Determine the [X, Y] coordinate at the center of the cell enclosing the given text.  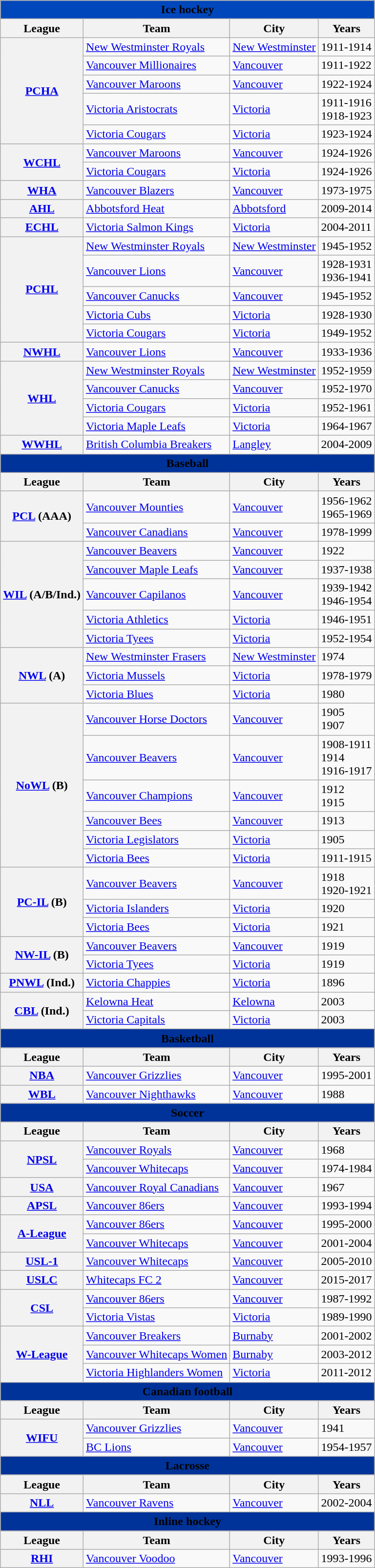
1967 [347, 1187]
Kelowna [274, 1001]
Vancouver Royal Canadians [157, 1187]
1968 [347, 1150]
1920 [347, 908]
1973-1975 [347, 190]
1974 [347, 657]
1911-1922 [347, 65]
1989-1990 [347, 1317]
1980 [347, 694]
Vancouver Capilanos [157, 594]
1921 [347, 927]
1937-1938 [347, 570]
USA [42, 1187]
2015-2017 [347, 1280]
1993-1996 [347, 1559]
Vancouver Royals [157, 1150]
Kelowna Heat [157, 1001]
PCL (AAA) [42, 516]
WWHL [42, 445]
Whitecaps FC 2 [157, 1280]
Vancouver Ravens [157, 1503]
Abbotsford Heat [157, 208]
Vancouver Canadians [157, 532]
1911-1916 1918-1923 [347, 109]
Victoria Cubs [157, 315]
NWHL [42, 352]
1922 [347, 550]
WHA [42, 190]
A-League [42, 1233]
NoWL (B) [42, 785]
1928-1931 1936-1941 [347, 271]
Soccer [187, 1113]
1988 [347, 1094]
NW-IL (B) [42, 955]
1995-2001 [347, 1076]
1974-1984 [347, 1168]
Langley [274, 445]
NLL [42, 1503]
Vancouver Horse Doctors [157, 719]
1912 1915 [347, 795]
Abbotsford [274, 208]
Inline hockey [187, 1521]
1905 [347, 839]
Victoria Mussels [157, 675]
Victoria Capitals [157, 1020]
1946-1951 [347, 620]
1954-1957 [347, 1447]
Victoria Aristocrats [157, 109]
1941 [347, 1428]
Vancouver Nighthawks [157, 1094]
1995-2000 [347, 1224]
1928-1930 [347, 315]
Victoria Chappies [157, 983]
WHL [42, 398]
USL-1 [42, 1262]
WIL (A/B/Ind.) [42, 594]
PNWL (Ind.) [42, 983]
Vancouver Whitecaps Women [157, 1354]
2009-2014 [347, 208]
1964-1967 [347, 426]
Vancouver Champions [157, 795]
2001-2004 [347, 1243]
CBL (Ind.) [42, 1011]
2004-2011 [347, 227]
1905 1907 [347, 719]
1978-1999 [347, 532]
Victoria Salmon Kings [157, 227]
Victoria Maple Leafs [157, 426]
WCHL [42, 162]
NBA [42, 1076]
Vancouver Voodoo [157, 1559]
1913 [347, 821]
1952-1954 [347, 638]
CSL [42, 1308]
1993-1994 [347, 1205]
Victoria Athletics [157, 620]
2004-2009 [347, 445]
1939-1942 1946-1954 [347, 594]
British Columbia Breakers [157, 445]
Basketball [187, 1039]
BC Lions [157, 1447]
NPSL [42, 1159]
1923-1924 [347, 134]
New Westminster Frasers [157, 657]
Lacrosse [187, 1466]
1908-1911 1914 1916-1917 [347, 757]
2002-2004 [347, 1503]
PC-IL (B) [42, 902]
Vancouver Breakers [157, 1336]
Vancouver Bees [157, 821]
1911-1915 [347, 858]
Canadian football [187, 1391]
ECHL [42, 227]
1918 1920-1921 [347, 883]
Victoria Highlanders Women [157, 1373]
Vancouver Mounties [157, 507]
1949-1952 [347, 333]
1987-1992 [347, 1299]
Vancouver Maple Leafs [157, 570]
1952-1970 [347, 389]
WBL [42, 1094]
Victoria Legislators [157, 839]
2011-2012 [347, 1373]
RHI [42, 1559]
Victoria Blues [157, 694]
Ice hockey [187, 10]
AHL [42, 208]
1952-1961 [347, 407]
1911-1914 [347, 47]
2003-2012 [347, 1354]
Vancouver Millionaires [157, 65]
WIFU [42, 1438]
2001-2002 [347, 1336]
PCHL [42, 289]
1896 [347, 983]
USLC [42, 1280]
2005-2010 [347, 1262]
1956-1962 1965-1969 [347, 507]
NWL (A) [42, 675]
W-League [42, 1354]
Victoria Vistas [157, 1317]
PCHA [42, 91]
1922-1924 [347, 84]
Vancouver Blazers [157, 190]
Victoria Islanders [157, 908]
1952-1959 [347, 370]
1933-1936 [347, 352]
1978-1979 [347, 675]
APSL [42, 1205]
Baseball [187, 463]
